Provide the [x, y] coordinate of the cell's center where the given text is located.  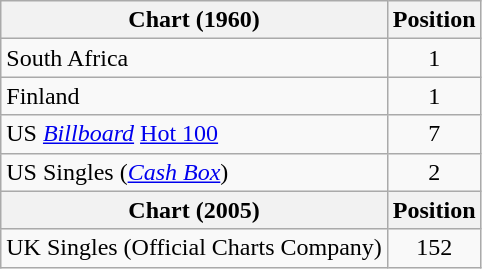
Chart (1960) [194, 20]
US Billboard Hot 100 [194, 134]
Chart (2005) [194, 210]
UK Singles (Official Charts Company) [194, 248]
South Africa [194, 58]
2 [434, 172]
7 [434, 134]
Finland [194, 96]
US Singles (Cash Box) [194, 172]
152 [434, 248]
